Find where the given text appears and provide that cell's center as (X, Y) coordinate. 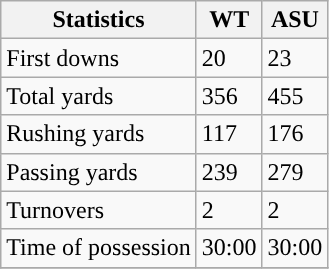
23 (295, 58)
Time of possession (99, 248)
Total yards (99, 96)
WT (229, 20)
117 (229, 134)
ASU (295, 20)
Passing yards (99, 172)
455 (295, 96)
First downs (99, 58)
Rushing yards (99, 134)
239 (229, 172)
356 (229, 96)
20 (229, 58)
176 (295, 134)
Statistics (99, 20)
279 (295, 172)
Turnovers (99, 210)
